Return the (x, y) coordinate for the center point of the cell that contains the specified text.  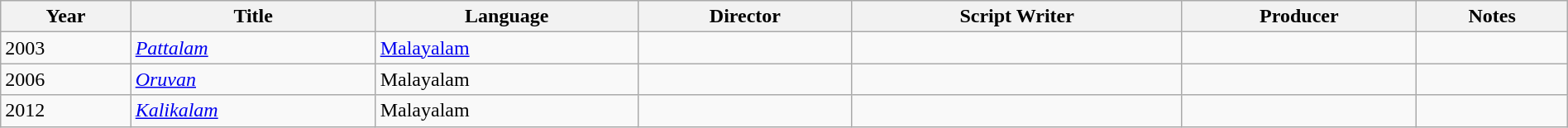
Producer (1299, 17)
Language (506, 17)
Notes (1492, 17)
2003 (66, 48)
2012 (66, 111)
Title (253, 17)
Oruvan (253, 79)
Kalikalam (253, 111)
2006 (66, 79)
Year (66, 17)
Pattalam (253, 48)
Director (744, 17)
Script Writer (1016, 17)
